For the text-containing cell, return its midpoint in (X, Y) coordinate format. 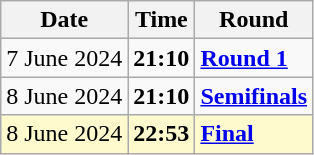
Semifinals (254, 96)
7 June 2024 (64, 58)
Round 1 (254, 58)
Final (254, 134)
22:53 (162, 134)
Round (254, 20)
Time (162, 20)
Date (64, 20)
